Locate the cell with the specified text and output its (X, Y) center coordinate. 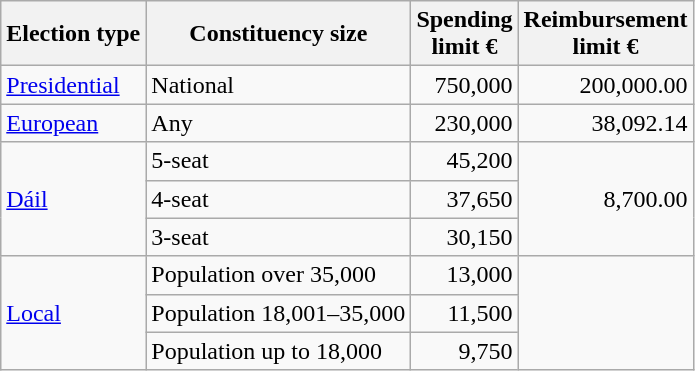
200,000.00 (606, 85)
13,000 (464, 275)
Election type (74, 34)
Population over 35,000 (278, 275)
Dáil (74, 199)
11,500 (464, 313)
38,092.14 (606, 123)
Population up to 18,000 (278, 351)
37,650 (464, 199)
Spendinglimit € (464, 34)
230,000 (464, 123)
8,700.00 (606, 199)
750,000 (464, 85)
Local (74, 313)
9,750 (464, 351)
30,150 (464, 237)
5-seat (278, 161)
Constituency size (278, 34)
3-seat (278, 237)
Any (278, 123)
European (74, 123)
4-seat (278, 199)
Presidential (74, 85)
National (278, 85)
45,200 (464, 161)
Reimbursementlimit € (606, 34)
Population 18,001–35,000 (278, 313)
